Output the (X, Y) coordinate of the center of the cell containing the given text.  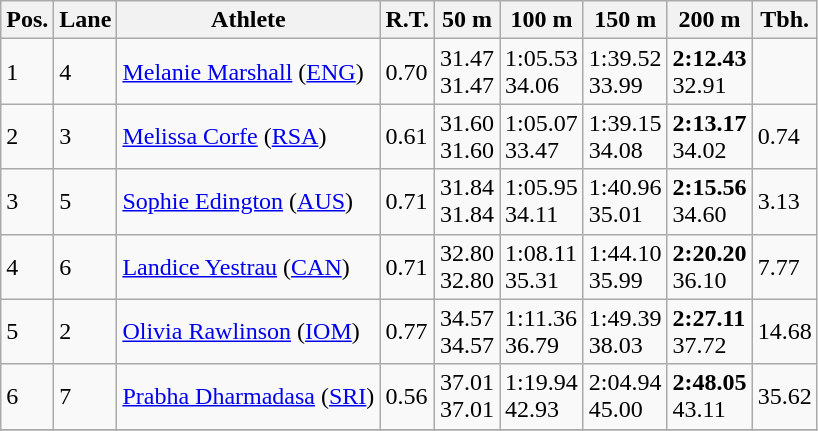
Tbh. (784, 20)
100 m (542, 20)
Athlete (248, 20)
1:11.3636.79 (542, 332)
2:13.1734.02 (710, 136)
50 m (468, 20)
1:08.1135.31 (542, 266)
Pos. (28, 20)
R.T. (408, 20)
1:39.5233.99 (625, 72)
7 (86, 396)
31.6031.60 (468, 136)
3.13 (784, 202)
0.70 (408, 72)
200 m (710, 20)
150 m (625, 20)
0.74 (784, 136)
31.4731.47 (468, 72)
Lane (86, 20)
31.8431.84 (468, 202)
2:27.1137.72 (710, 332)
1:49.3938.03 (625, 332)
2:12.4332.91 (710, 72)
2:48.0543.11 (710, 396)
Prabha Dharmadasa (SRI) (248, 396)
1:05.0733.47 (542, 136)
32.8032.80 (468, 266)
1:44.1035.99 (625, 266)
Olivia Rawlinson (IOM) (248, 332)
1:40.9635.01 (625, 202)
0.77 (408, 332)
Melanie Marshall (ENG) (248, 72)
1:19.9442.93 (542, 396)
2:20.2036.10 (710, 266)
0.61 (408, 136)
1 (28, 72)
7.77 (784, 266)
0.56 (408, 396)
Melissa Corfe (RSA) (248, 136)
37.0137.01 (468, 396)
2:15.5634.60 (710, 202)
34.5734.57 (468, 332)
Sophie Edington (AUS) (248, 202)
1:39.1534.08 (625, 136)
14.68 (784, 332)
35.62 (784, 396)
1:05.5334.06 (542, 72)
Landice Yestrau (CAN) (248, 266)
1:05.9534.11 (542, 202)
2:04.9445.00 (625, 396)
